Provide the [x, y] coordinate of the cell's center where the given text is located.  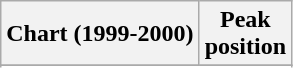
Chart (1999-2000) [100, 34]
Peakposition [245, 34]
